Find where the given text appears and provide that cell's center as [X, Y] coordinate. 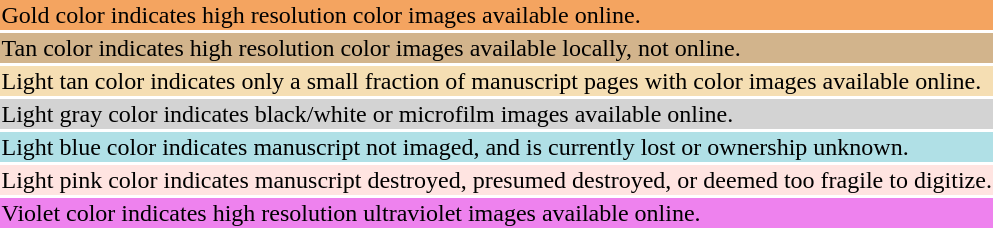
Light pink color indicates manuscript destroyed, presumed destroyed, or deemed too fragile to digitize. [496, 180]
Light blue color indicates manuscript not imaged, and is currently lost or ownership unknown. [496, 147]
Light tan color indicates only a small fraction of manuscript pages with color images available online. [496, 81]
Violet color indicates high resolution ultraviolet images available online. [496, 213]
Tan color indicates high resolution color images available locally, not online. [496, 48]
Light gray color indicates black/white or microfilm images available online. [496, 114]
Gold color indicates high resolution color images available online. [496, 15]
